Provide the [X, Y] coordinate of the cell's center where the given text is located.  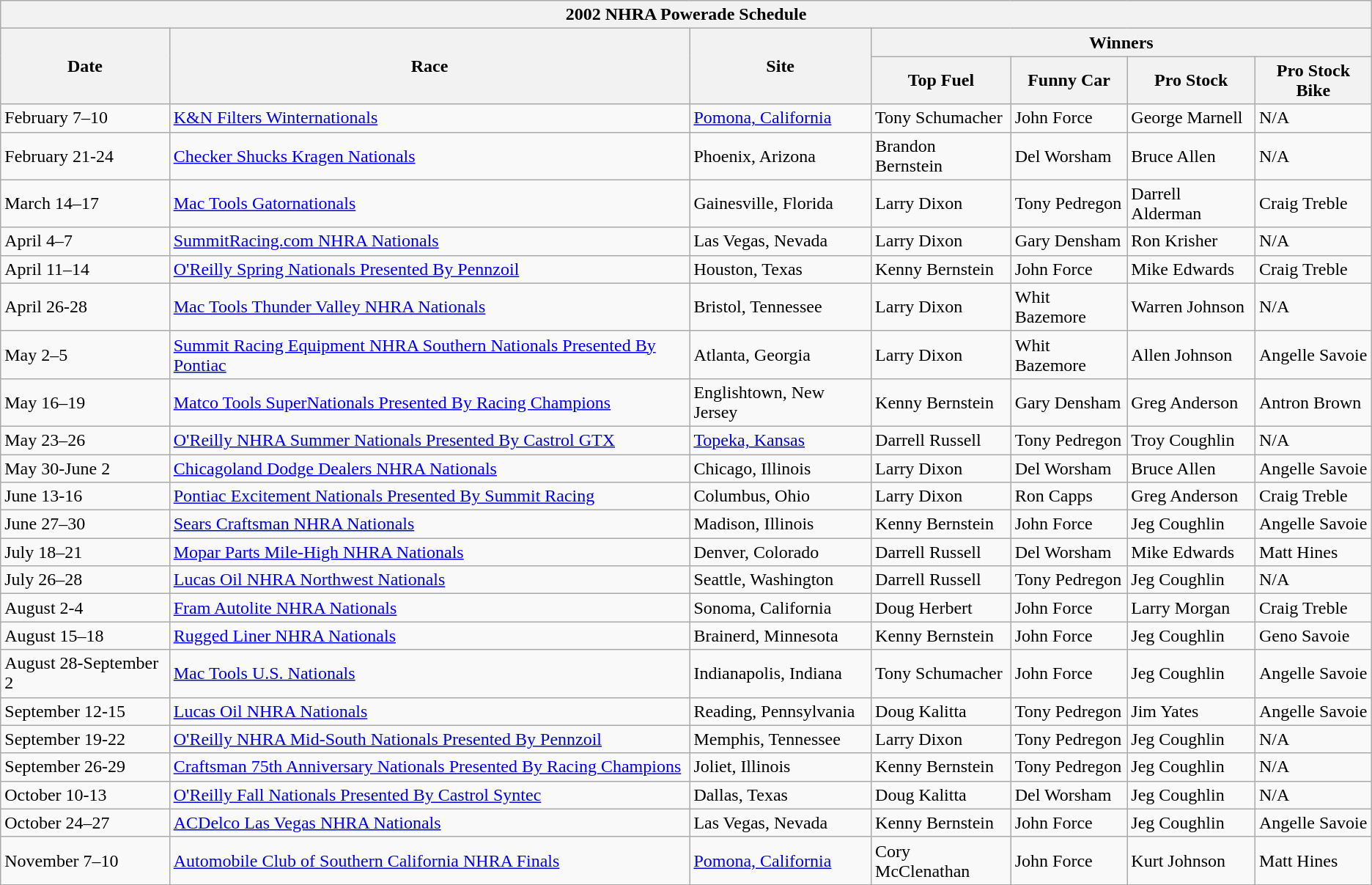
Site [781, 66]
Chicagoland Dodge Dealers NHRA Nationals [429, 469]
August 15–18 [85, 636]
October 24–27 [85, 823]
Automobile Club of Southern California NHRA Finals [429, 861]
Rugged Liner NHRA Nationals [429, 636]
K&N Filters Winternationals [429, 118]
May 23–26 [85, 440]
O'Reilly NHRA Mid-South Nationals Presented By Pennzoil [429, 739]
Seattle, Washington [781, 580]
Top Fuel [941, 81]
Larry Morgan [1192, 608]
Cory McClenathan [941, 861]
September 19-22 [85, 739]
August 28-September 2 [85, 673]
Pontiac Excitement Nationals Presented By Summit Racing [429, 496]
Warren Johnson [1192, 306]
Troy Coughlin [1192, 440]
O'Reilly Spring Nationals Presented By Pennzoil [429, 269]
Columbus, Ohio [781, 496]
Dallas, Texas [781, 795]
George Marnell [1192, 118]
Mac Tools U.S. Nationals [429, 673]
July 18–21 [85, 552]
O'Reilly Fall Nationals Presented By Castrol Syntec [429, 795]
Race [429, 66]
Kurt Johnson [1192, 861]
Pro Stock [1192, 81]
Brainerd, Minnesota [781, 636]
Date [85, 66]
ACDelco Las Vegas NHRA Nationals [429, 823]
Joliet, Illinois [781, 767]
Denver, Colorado [781, 552]
Bristol, Tennessee [781, 306]
April 11–14 [85, 269]
Lucas Oil NHRA Northwest Nationals [429, 580]
Antron Brown [1313, 402]
March 14–17 [85, 204]
Phoenix, Arizona [781, 155]
Geno Savoie [1313, 636]
Sears Craftsman NHRA Nationals [429, 524]
February 7–10 [85, 118]
May 2–5 [85, 355]
October 10-13 [85, 795]
Doug Herbert [941, 608]
June 27–30 [85, 524]
O'Reilly NHRA Summer Nationals Presented By Castrol GTX [429, 440]
Atlanta, Georgia [781, 355]
Mac Tools Gatornationals [429, 204]
Matco Tools SuperNationals Presented By Racing Champions [429, 402]
July 26–28 [85, 580]
September 26-29 [85, 767]
Winners [1121, 43]
Englishtown, New Jersey [781, 402]
Mac Tools Thunder Valley NHRA Nationals [429, 306]
Pro Stock Bike [1313, 81]
Ron Capps [1069, 496]
Summit Racing Equipment NHRA Southern Nationals Presented By Pontiac [429, 355]
Indianapolis, Indiana [781, 673]
May 30-June 2 [85, 469]
April 4–7 [85, 241]
Houston, Texas [781, 269]
February 21-24 [85, 155]
Lucas Oil NHRA Nationals [429, 711]
September 12-15 [85, 711]
Sonoma, California [781, 608]
May 16–19 [85, 402]
Gainesville, Florida [781, 204]
Brandon Bernstein [941, 155]
Mopar Parts Mile-High NHRA Nationals [429, 552]
Checker Shucks Kragen Nationals [429, 155]
Chicago, Illinois [781, 469]
Craftsman 75th Anniversary Nationals Presented By Racing Champions [429, 767]
Fram Autolite NHRA Nationals [429, 608]
November 7–10 [85, 861]
April 26-28 [85, 306]
2002 NHRA Powerade Schedule [686, 15]
Ron Krisher [1192, 241]
Madison, Illinois [781, 524]
Darrell Alderman [1192, 204]
Allen Johnson [1192, 355]
August 2-4 [85, 608]
Reading, Pennsylvania [781, 711]
Funny Car [1069, 81]
Topeka, Kansas [781, 440]
Jim Yates [1192, 711]
June 13-16 [85, 496]
SummitRacing.com NHRA Nationals [429, 241]
Memphis, Tennessee [781, 739]
